Locate the cell with the specified text and output its [X, Y] center coordinate. 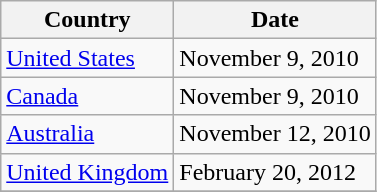
Date [275, 20]
November 12, 2010 [275, 134]
February 20, 2012 [275, 172]
United States [88, 58]
Australia [88, 134]
Country [88, 20]
United Kingdom [88, 172]
Canada [88, 96]
